Output the (x, y) coordinate of the center of the cell containing the given text.  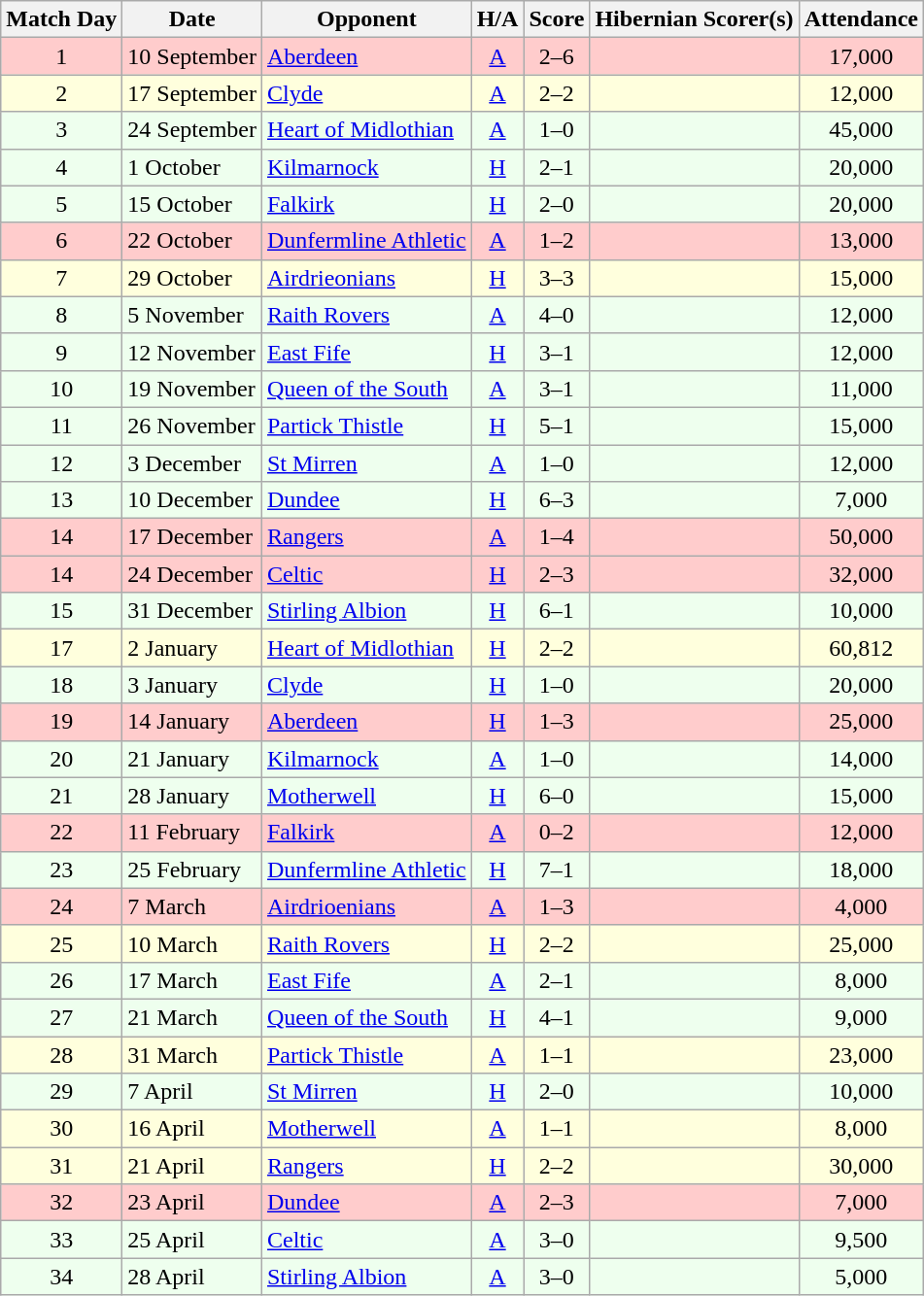
7–1 (557, 870)
32,000 (861, 574)
13,000 (861, 241)
Airdrioenians (366, 906)
7 April (192, 1092)
7 March (192, 906)
17 September (192, 93)
15 October (192, 204)
29 (62, 1092)
3 December (192, 463)
26 November (192, 426)
1 (62, 56)
7 (62, 278)
11 (62, 426)
12 (62, 463)
Airdrieonians (366, 278)
32 (62, 1203)
Attendance (861, 19)
31 March (192, 1054)
27 (62, 1017)
23,000 (861, 1054)
20 (62, 759)
25 (62, 943)
5–1 (557, 426)
5,000 (861, 1277)
25 February (192, 870)
H/A (497, 19)
4–1 (557, 1017)
21 (62, 796)
18,000 (861, 870)
30,000 (861, 1166)
24 December (192, 574)
10 December (192, 500)
1 October (192, 167)
Score (557, 19)
9 (62, 352)
10 September (192, 56)
24 (62, 906)
13 (62, 500)
3 January (192, 685)
2 (62, 93)
33 (62, 1240)
1–4 (557, 537)
16 April (192, 1129)
22 (62, 833)
4 (62, 167)
6–0 (557, 796)
23 April (192, 1203)
9,500 (861, 1240)
28 April (192, 1277)
5 November (192, 315)
5 (62, 204)
10 (62, 389)
21 April (192, 1166)
11 February (192, 833)
17 December (192, 537)
17 March (192, 980)
6 (62, 241)
28 (62, 1054)
60,812 (861, 648)
30 (62, 1129)
0–2 (557, 833)
1–2 (557, 241)
50,000 (861, 537)
6–3 (557, 500)
12 November (192, 352)
6–1 (557, 611)
2 January (192, 648)
17 (62, 648)
22 October (192, 241)
31 December (192, 611)
11,000 (861, 389)
Hibernian Scorer(s) (694, 19)
21 January (192, 759)
19 November (192, 389)
24 September (192, 130)
31 (62, 1166)
15 (62, 611)
Match Day (62, 19)
45,000 (861, 130)
3 (62, 130)
3–3 (557, 278)
28 January (192, 796)
19 (62, 722)
4,000 (861, 906)
26 (62, 980)
8 (62, 315)
4–0 (557, 315)
2–6 (557, 56)
29 October (192, 278)
14 January (192, 722)
14,000 (861, 759)
18 (62, 685)
17,000 (861, 56)
Date (192, 19)
Opponent (366, 19)
9,000 (861, 1017)
23 (62, 870)
25 April (192, 1240)
34 (62, 1277)
10 March (192, 943)
21 March (192, 1017)
